Pinpoint the cell where the given text exists, returning its [x, y] midpoint coordinate. 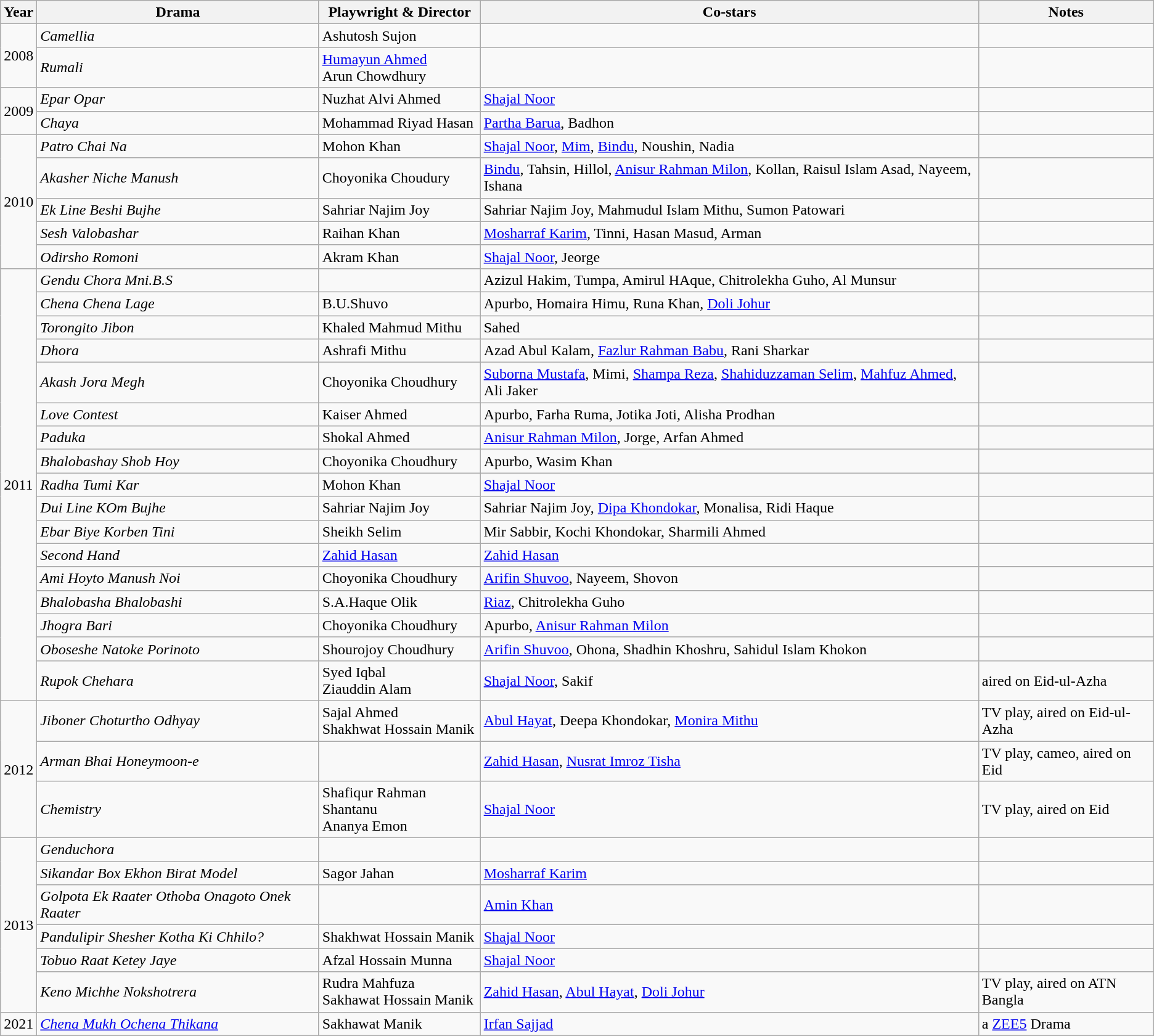
Ashutosh Sujon [399, 36]
Genduchora [178, 850]
Love Contest [178, 414]
Paduka [178, 438]
Epar Opar [178, 99]
Partha Barua, Badhon [729, 123]
Apurbo, Farha Ruma, Jotika Joti, Alisha Prodhan [729, 414]
Sakhawat Manik [399, 1024]
Sheikh Selim [399, 532]
Choyonika Choudury [399, 178]
Sahriar Najim Joy, Dipa Khondokar, Monalisa, Ridi Haque [729, 508]
Sajal Ahmed Shakhwat Hossain Manik [399, 720]
Oboseshe Natoke Porinoto [178, 649]
Raihan Khan [399, 233]
Bhalobasha Bhalobashi [178, 602]
Sesh Valobashar [178, 233]
Rupok Chehara [178, 681]
Arifin Shuvoo, Ohona, Shadhin Khoshru, Sahidul Islam Khokon [729, 649]
Patro Chai Na [178, 146]
Playwright & Director [399, 12]
Sagor Jahan [399, 873]
Abul Hayat, Deepa Khondokar, Monira Mithu [729, 720]
Azad Abul Kalam, Fazlur Rahman Babu, Rani Sharkar [729, 351]
Dhora [178, 351]
aired on Eid-ul-Azha [1066, 681]
Notes [1066, 12]
Syed Iqbal Ziauddin Alam [399, 681]
Zahid Hasan, Abul Hayat, Doli Johur [729, 992]
TV play, aired on Eid [1066, 810]
Apurbo, Wasim Khan [729, 461]
Riaz, Chitrolekha Guho [729, 602]
TV play, aired on ATN Bangla [1066, 992]
Chena Chena Lage [178, 303]
Rudra Mahfuza Sakhawat Hossain Manik [399, 992]
Camellia [178, 36]
Anisur Rahman Milon, Jorge, Arfan Ahmed [729, 438]
Dui Line KOm Bujhe [178, 508]
Irfan Sajjad [729, 1024]
Akram Khan [399, 257]
Mosharraf Karim [729, 873]
Rumali [178, 68]
Keno Michhe Nokshotrera [178, 992]
TV play, cameo, aired on Eid [1066, 761]
Akasher Niche Manush [178, 178]
Shajal Noor, Jeorge [729, 257]
Chena Mukh Ochena Thikana [178, 1024]
Year [18, 12]
Co-stars [729, 12]
Mosharraf Karim, Tinni, Hasan Masud, Arman [729, 233]
Khaled Mahmud Mithu [399, 327]
B.U.Shuvo [399, 303]
Akash Jora Megh [178, 382]
TV play, aired on Eid-ul-Azha [1066, 720]
Torongito Jibon [178, 327]
Tobuo Raat Ketey Jaye [178, 960]
Apurbo, Anisur Rahman Milon [729, 625]
Shajal Noor, Mim, Bindu, Noushin, Nadia [729, 146]
Kaiser Ahmed [399, 414]
Humayun Ahmed Arun Chowdhury [399, 68]
S.A.Haque Olik [399, 602]
Zahid Hasan, Nusrat Imroz Tisha [729, 761]
Shakhwat Hossain Manik [399, 937]
Drama [178, 12]
Nuzhat Alvi Ahmed [399, 99]
Mohammad Riyad Hasan [399, 123]
Chemistry [178, 810]
Radha Tumi Kar [178, 485]
2010 [18, 201]
Afzal Hossain Munna [399, 960]
Second Hand [178, 555]
Amin Khan [729, 905]
2009 [18, 111]
Sahed [729, 327]
Golpota Ek Raater Othoba Onagoto Onek Raater [178, 905]
Azizul Hakim, Tumpa, Amirul HAque, Chitrolekha Guho, Al Munsur [729, 280]
Jiboner Choturtho Odhyay [178, 720]
2008 [18, 55]
Shourojoy Choudhury [399, 649]
Jhogra Bari [178, 625]
2012 [18, 769]
Odirsho Romoni [178, 257]
2021 [18, 1024]
Apurbo, Homaira Himu, Runa Khan, Doli Johur [729, 303]
Pandulipir Shesher Kotha Ki Chhilo? [178, 937]
Ebar Biye Korben Tini [178, 532]
Ami Hoyto Manush Noi [178, 578]
Bhalobashay Shob Hoy [178, 461]
Bindu, Tahsin, Hillol, Anisur Rahman Milon, Kollan, Raisul Islam Asad, Nayeem, Ishana [729, 178]
2013 [18, 925]
Shafiqur Rahman Shantanu Ananya Emon [399, 810]
Sikandar Box Ekhon Birat Model [178, 873]
Ek Line Beshi Bujhe [178, 210]
Shokal Ahmed [399, 438]
2011 [18, 485]
Shajal Noor, Sakif [729, 681]
Mir Sabbir, Kochi Khondokar, Sharmili Ahmed [729, 532]
Gendu Chora Mni.B.S [178, 280]
Arifin Shuvoo, Nayeem, Shovon [729, 578]
a ZEE5 Drama [1066, 1024]
Sahriar Najim Joy, Mahmudul Islam Mithu, Sumon Patowari [729, 210]
Chaya [178, 123]
Suborna Mustafa, Mimi, Shampa Reza, Shahiduzzaman Selim, Mahfuz Ahmed, Ali Jaker [729, 382]
Arman Bhai Honeymoon-e [178, 761]
Ashrafi Mithu [399, 351]
